Extract the (x, y) coordinate from the center of the cell holding the provided text.  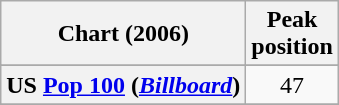
US Pop 100 (Billboard) (124, 85)
47 (292, 85)
Peakposition (292, 34)
Chart (2006) (124, 34)
